Extract the (x, y) coordinate from the center of the cell holding the provided text.  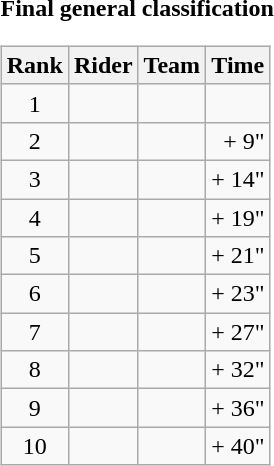
Team (172, 65)
2 (34, 141)
+ 23" (238, 294)
+ 19" (238, 217)
+ 32" (238, 370)
+ 40" (238, 446)
+ 14" (238, 179)
8 (34, 370)
Rank (34, 65)
7 (34, 332)
4 (34, 217)
9 (34, 408)
+ 36" (238, 408)
Rider (103, 65)
+ 27" (238, 332)
1 (34, 103)
Time (238, 65)
10 (34, 446)
+ 21" (238, 256)
3 (34, 179)
5 (34, 256)
+ 9" (238, 141)
6 (34, 294)
